Locate the cell with the specified text and output its (X, Y) center coordinate. 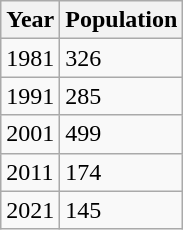
2011 (30, 172)
174 (122, 172)
285 (122, 96)
1981 (30, 58)
2021 (30, 210)
1991 (30, 96)
499 (122, 134)
326 (122, 58)
145 (122, 210)
Population (122, 20)
Year (30, 20)
2001 (30, 134)
